Provide the (X, Y) coordinate of the cell's center where the given text is located.  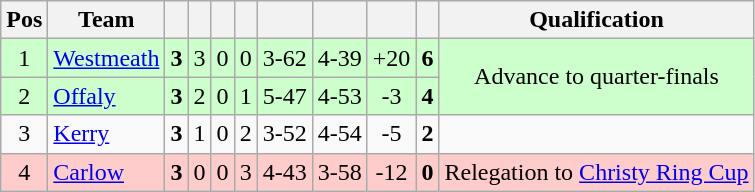
Relegation to Christy Ring Cup (596, 172)
Qualification (596, 20)
4-39 (340, 58)
3-62 (284, 58)
4-43 (284, 172)
4-54 (340, 134)
Carlow (106, 172)
Advance to quarter-finals (596, 77)
Westmeath (106, 58)
Pos (24, 20)
Team (106, 20)
-12 (392, 172)
3-52 (284, 134)
+20 (392, 58)
Kerry (106, 134)
6 (428, 58)
5-47 (284, 96)
-5 (392, 134)
4-53 (340, 96)
Offaly (106, 96)
3-58 (340, 172)
-3 (392, 96)
